Search for the cell housing the specified text and yield its [X, Y] center coordinate. 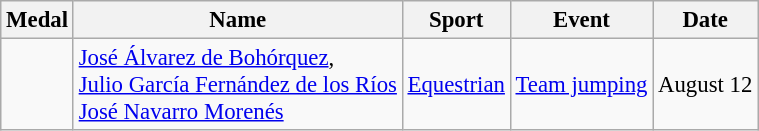
August 12 [706, 85]
Date [706, 20]
Sport [456, 20]
Medal [38, 20]
Team jumping [581, 85]
Name [238, 20]
José Álvarez de Bohórquez,Julio García Fernández de los RíosJosé Navarro Morenés [238, 85]
Equestrian [456, 85]
Event [581, 20]
